Pinpoint the cell where the given text exists, returning its [X, Y] midpoint coordinate. 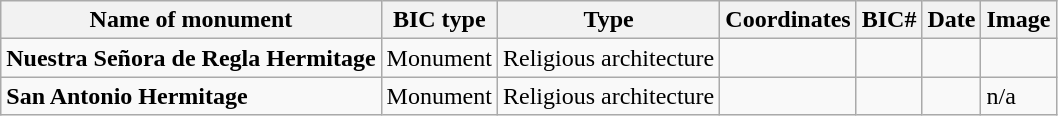
San Antonio Hermitage [191, 96]
Name of monument [191, 20]
Type [608, 20]
Image [1018, 20]
BIC# [889, 20]
n/a [1018, 96]
Nuestra Señora de Regla Hermitage [191, 58]
BIC type [439, 20]
Coordinates [788, 20]
Date [952, 20]
